From the cell containing the given text, extract its center point as (X, Y) coordinate. 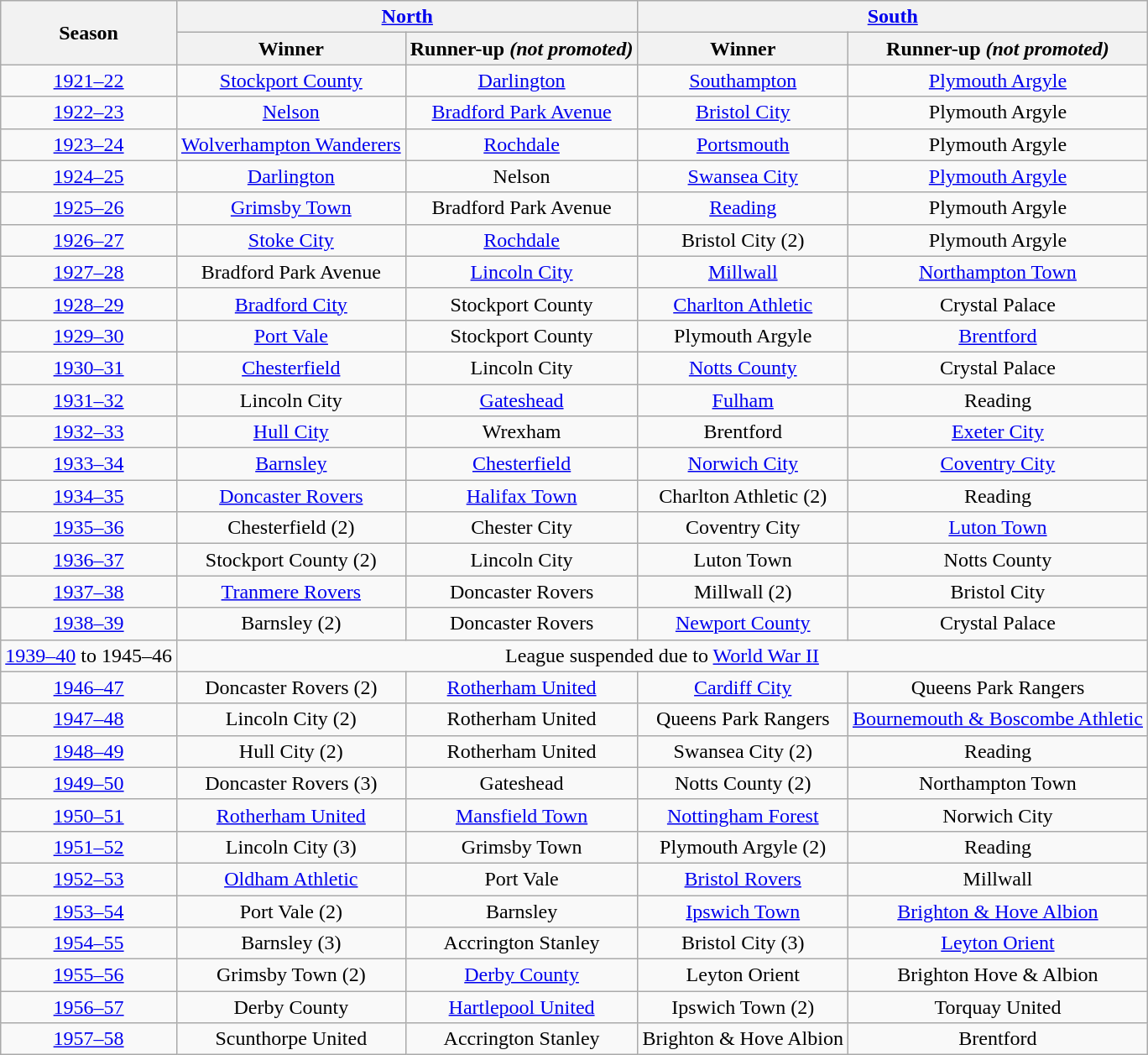
Lincoln City (3) (290, 847)
1954–55 (89, 943)
Barnsley (3) (290, 943)
Newport County (743, 624)
Doncaster Rovers (2) (290, 687)
1951–52 (89, 847)
Stockport County (2) (290, 560)
Ipswich Town (743, 911)
1928–29 (89, 304)
Oldham Athletic (290, 879)
Ipswich Town (2) (743, 1007)
North (407, 17)
Port Vale (2) (290, 911)
South (893, 17)
Wolverhampton Wanderers (290, 144)
1948–49 (89, 751)
1930–31 (89, 368)
Stoke City (290, 240)
Bournemouth & Boscombe Athletic (997, 719)
Chesterfield (2) (290, 528)
1955–56 (89, 975)
Bristol City (2) (743, 240)
Cardiff City (743, 687)
Halifax Town (522, 496)
Scunthorpe United (290, 1039)
1929–30 (89, 336)
Southampton (743, 81)
Plymouth Argyle (2) (743, 847)
1936–37 (89, 560)
1956–57 (89, 1007)
1946–47 (89, 687)
Bradford City (290, 304)
1932–33 (89, 432)
1922–23 (89, 112)
Notts County (2) (743, 783)
1921–22 (89, 81)
1950–51 (89, 815)
Swansea City (2) (743, 751)
Bristol Rovers (743, 879)
1953–54 (89, 911)
Grimsby Town (2) (290, 975)
1933–34 (89, 464)
Mansfield Town (522, 815)
1934–35 (89, 496)
1957–58 (89, 1039)
Season (89, 33)
Wrexham (522, 432)
Hull City (2) (290, 751)
1931–32 (89, 400)
Lincoln City (2) (290, 719)
1952–53 (89, 879)
Barnsley (2) (290, 624)
Charlton Athletic (743, 304)
Brighton Hove & Albion (997, 975)
Hartlepool United (522, 1007)
League suspended due to World War II (661, 655)
1923–24 (89, 144)
Torquay United (997, 1007)
1937–38 (89, 592)
1925–26 (89, 208)
Millwall (2) (743, 592)
Chester City (522, 528)
1949–50 (89, 783)
1926–27 (89, 240)
Portsmouth (743, 144)
1924–25 (89, 176)
Doncaster Rovers (3) (290, 783)
1939–40 to 1945–46 (89, 655)
Hull City (290, 432)
Fulham (743, 400)
1927–28 (89, 272)
1938–39 (89, 624)
Bristol City (3) (743, 943)
Charlton Athletic (2) (743, 496)
Exeter City (997, 432)
1935–36 (89, 528)
Swansea City (743, 176)
1947–48 (89, 719)
Nottingham Forest (743, 815)
Tranmere Rovers (290, 592)
